Pinpoint the cell where the given text exists, returning its (x, y) midpoint coordinate. 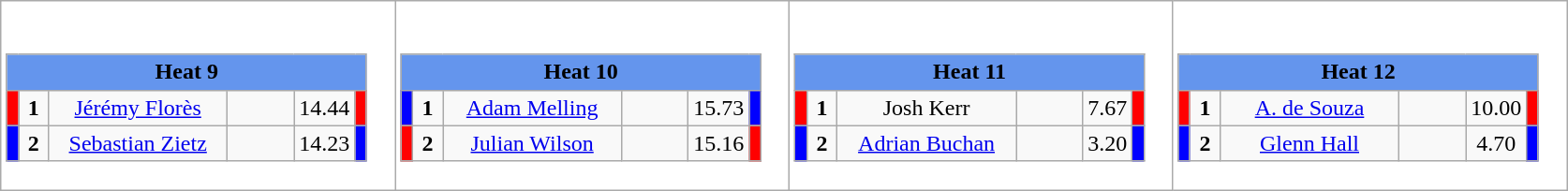
Heat 9 1 Jérémy Florès 14.44 2 Sebastian Zietz 14.23 (199, 95)
Heat 11 (969, 72)
Heat 11 1 Josh Kerr 7.67 2 Adrian Buchan 3.20 (982, 95)
Heat 12 (1358, 72)
15.73 (719, 108)
3.20 (1107, 143)
Heat 12 1 A. de Souza 10.00 2 Glenn Hall 4.70 (1369, 95)
Adrian Buchan (927, 143)
Heat 9 (186, 72)
A. de Souza (1309, 108)
7.67 (1107, 108)
15.16 (719, 143)
Jérémy Florès (139, 108)
Heat 10 1 Adam Melling 15.73 2 Julian Wilson 15.16 (592, 95)
14.23 (324, 143)
Sebastian Zietz (139, 143)
14.44 (324, 108)
Heat 10 (581, 72)
4.70 (1497, 143)
Josh Kerr (927, 108)
Adam Melling (532, 108)
10.00 (1497, 108)
Julian Wilson (532, 143)
Glenn Hall (1309, 143)
